Locate the cell with the specified text and output its [X, Y] center coordinate. 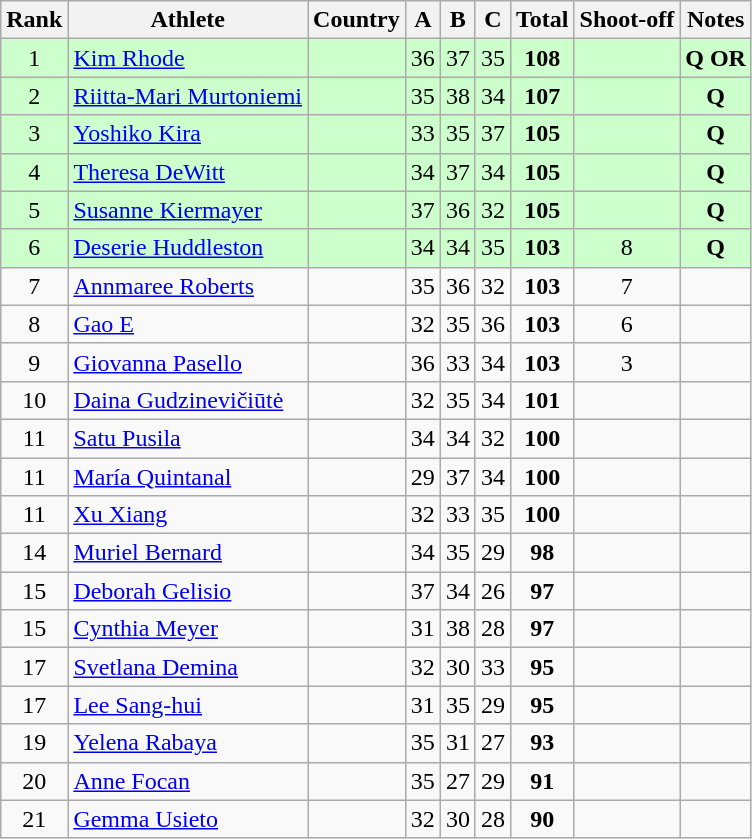
108 [542, 58]
107 [542, 96]
98 [542, 553]
2 [34, 96]
Theresa DeWitt [188, 172]
19 [34, 743]
Deserie Huddleston [188, 248]
Gemma Usieto [188, 819]
Daina Gudzinevičiūtė [188, 400]
Shoot-off [627, 20]
Country [357, 20]
Giovanna Pasello [188, 362]
B [458, 20]
Satu Pusila [188, 438]
26 [492, 591]
Xu Xiang [188, 515]
Anne Focan [188, 781]
Q OR [716, 58]
91 [542, 781]
Riitta-Mari Murtoniemi [188, 96]
20 [34, 781]
Cynthia Meyer [188, 629]
Lee Sang-hui [188, 705]
9 [34, 362]
A [422, 20]
Annmaree Roberts [188, 286]
María Quintanal [188, 477]
Svetlana Demina [188, 667]
14 [34, 553]
Muriel Bernard [188, 553]
21 [34, 819]
Yoshiko Kira [188, 134]
C [492, 20]
Susanne Kiermayer [188, 210]
4 [34, 172]
Notes [716, 20]
93 [542, 743]
Deborah Gelisio [188, 591]
90 [542, 819]
5 [34, 210]
1 [34, 58]
10 [34, 400]
Yelena Rabaya [188, 743]
Rank [34, 20]
Total [542, 20]
Gao E [188, 324]
Kim Rhode [188, 58]
101 [542, 400]
Athlete [188, 20]
